Return the [X, Y] coordinate for the center point of the cell that contains the specified text.  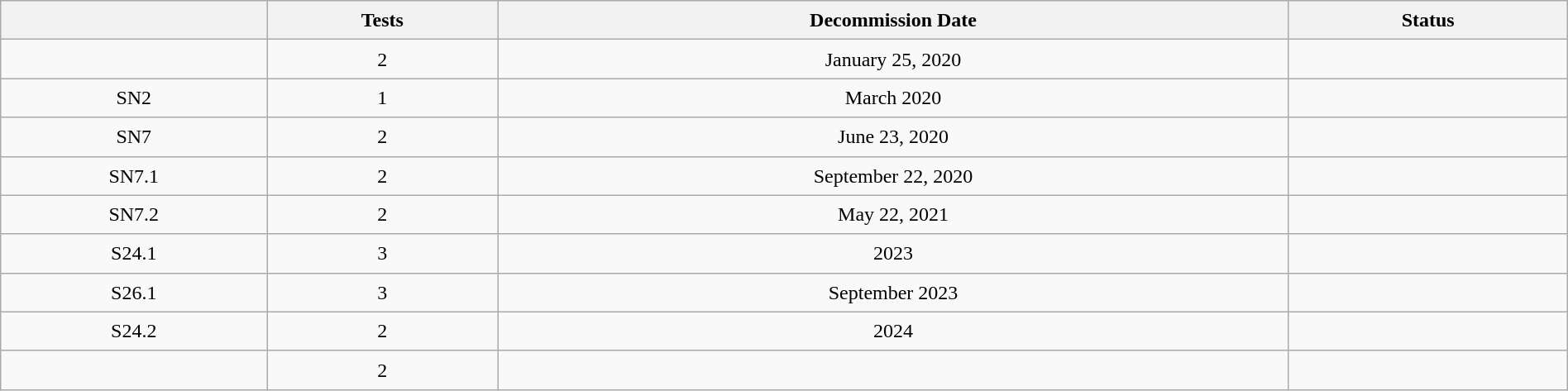
SN7.2 [134, 215]
S24.1 [134, 253]
SN2 [134, 98]
2024 [893, 331]
March 2020 [893, 98]
Tests [382, 20]
September 22, 2020 [893, 175]
Status [1427, 20]
2023 [893, 253]
1 [382, 98]
June 23, 2020 [893, 137]
Decommission Date [893, 20]
SN7.1 [134, 175]
S24.2 [134, 331]
May 22, 2021 [893, 215]
September 2023 [893, 293]
S26.1 [134, 293]
January 25, 2020 [893, 60]
SN7 [134, 137]
